Scan for the cell matching the given text and deliver its (X, Y) coordinate at center. 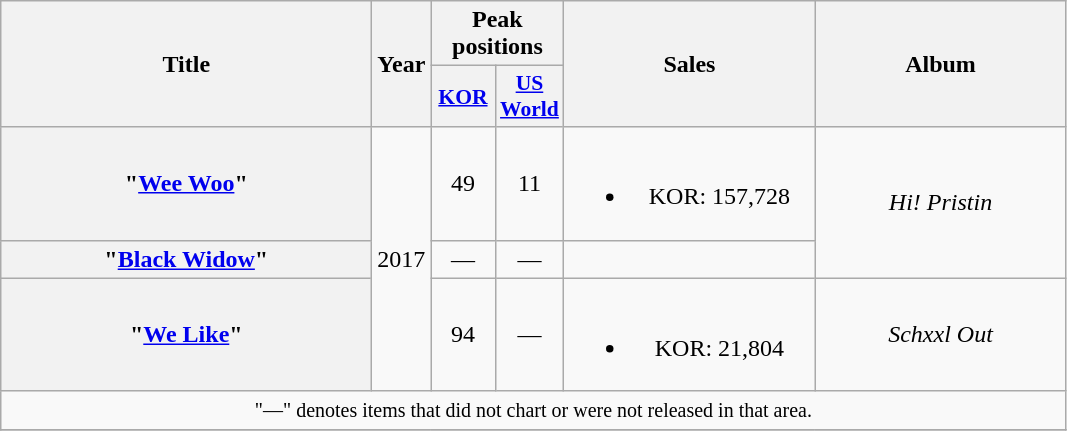
Title (186, 64)
Peak positions (498, 34)
Album (940, 64)
"We Like" (186, 334)
11 (530, 184)
KOR: 157,728 (690, 184)
Hi! Pristin (940, 202)
"Black Widow" (186, 259)
KOR (463, 96)
KOR: 21,804 (690, 334)
Schxxl Out (940, 334)
Sales (690, 64)
2017 (402, 259)
94 (463, 334)
Year (402, 64)
"—" denotes items that did not chart or were not released in that area. (534, 410)
US World (530, 96)
"Wee Woo" (186, 184)
49 (463, 184)
